Capture the cell that displays the provided text and extract its [x, y] central coordinate. 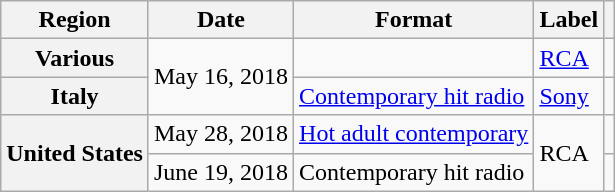
Format [414, 20]
Italy [75, 96]
May 16, 2018 [220, 77]
Sony [569, 96]
United States [75, 153]
Various [75, 58]
Label [569, 20]
Hot adult contemporary [414, 134]
June 19, 2018 [220, 172]
May 28, 2018 [220, 134]
Date [220, 20]
Region [75, 20]
